Find where the given text appears and provide that cell's center as [x, y] coordinate. 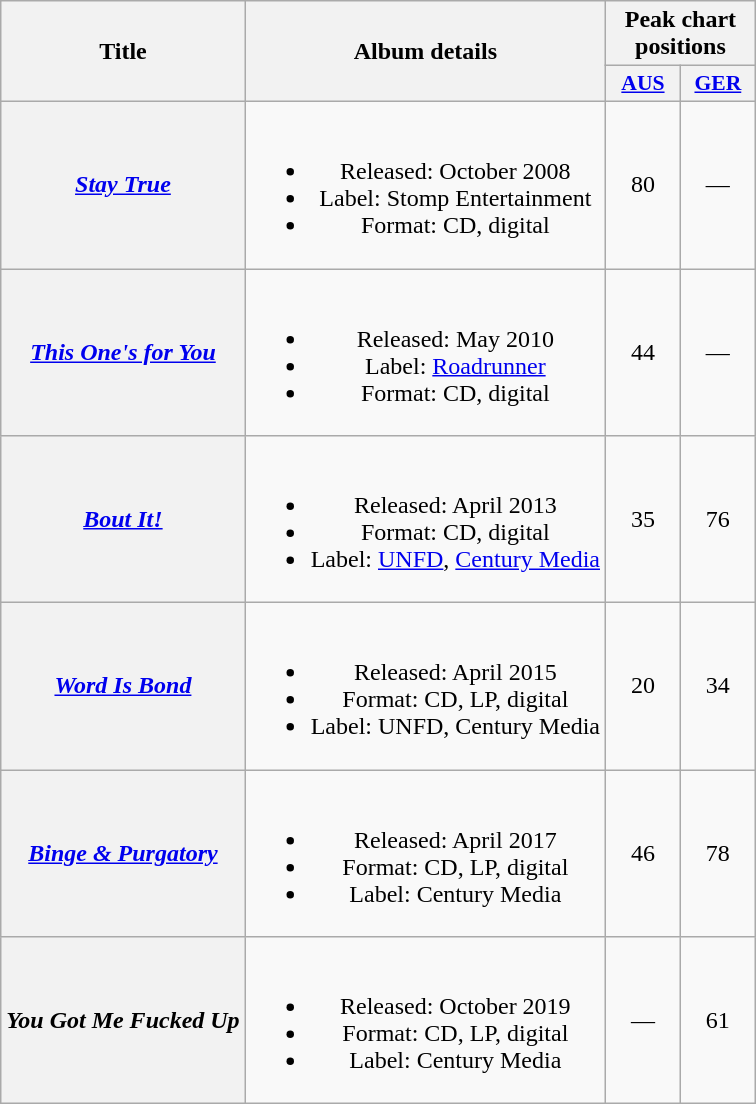
Bout It! [123, 520]
Word Is Bond [123, 686]
Released: April 2017Format: CD, LP, digitalLabel: Century Media [425, 854]
80 [644, 184]
Peak chart positions [681, 34]
Released: October 2019Format: CD, LP, digitalLabel: Century Media [425, 1020]
20 [644, 686]
34 [718, 686]
78 [718, 854]
76 [718, 520]
Released: October 2008Label: Stomp EntertainmentFormat: CD, digital [425, 184]
Title [123, 52]
46 [644, 854]
44 [644, 352]
Album details [425, 52]
Released: May 2010Label: RoadrunnerFormat: CD, digital [425, 352]
61 [718, 1020]
This One's for You [123, 352]
AUS [644, 84]
Stay True [123, 184]
Binge & Purgatory [123, 854]
You Got Me Fucked Up [123, 1020]
Released: April 2015Format: CD, LP, digitalLabel: UNFD, Century Media [425, 686]
GER [718, 84]
35 [644, 520]
Released: April 2013Format: CD, digitalLabel: UNFD, Century Media [425, 520]
